Capture the cell that displays the provided text and extract its [X, Y] central coordinate. 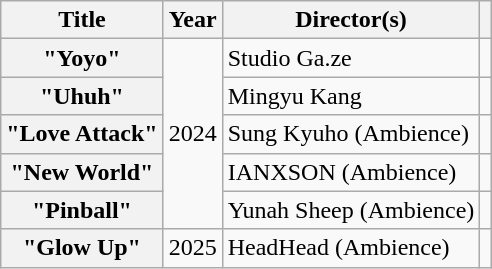
IANXSON (Ambience) [351, 172]
Mingyu Kang [351, 96]
"Pinball" [82, 210]
HeadHead (Ambience) [351, 248]
Year [192, 20]
Sung Kyuho (Ambience) [351, 134]
Yunah Sheep (Ambience) [351, 210]
2025 [192, 248]
2024 [192, 134]
Director(s) [351, 20]
"New World" [82, 172]
Title [82, 20]
"Yoyo" [82, 58]
"Love Attack" [82, 134]
Studio Ga.ze [351, 58]
"Uhuh" [82, 96]
"Glow Up" [82, 248]
